Extract the [X, Y] coordinate from the center of the cell holding the provided text.  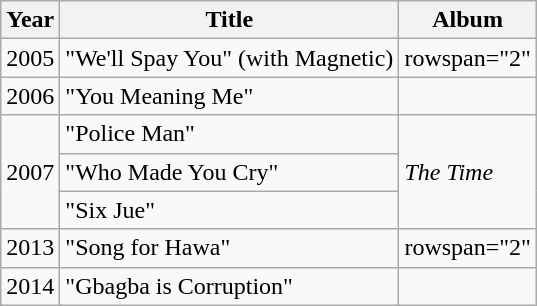
The Time [468, 172]
"You Meaning Me" [230, 96]
2005 [30, 58]
"Police Man" [230, 134]
Album [468, 20]
2006 [30, 96]
"We'll Spay You" (with Magnetic) [230, 58]
Year [30, 20]
"Gbagba is Corruption" [230, 286]
2013 [30, 248]
Title [230, 20]
2014 [30, 286]
2007 [30, 172]
"Who Made You Cry" [230, 172]
"Six Jue" [230, 210]
"Song for Hawa" [230, 248]
